Pinpoint the cell where the given text exists, returning its (X, Y) midpoint coordinate. 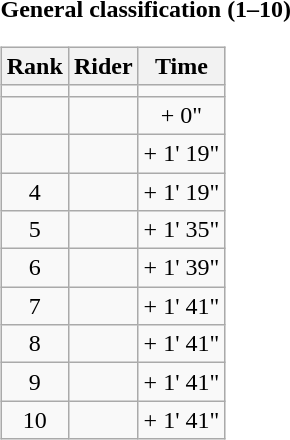
Time (182, 66)
5 (34, 230)
4 (34, 191)
+ 1' 35" (182, 230)
Rider (103, 66)
+ 1' 39" (182, 268)
10 (34, 420)
7 (34, 306)
+ 0" (182, 115)
6 (34, 268)
Rank (34, 66)
9 (34, 382)
8 (34, 344)
